Provide the [x, y] coordinate of the cell's center where the given text is located.  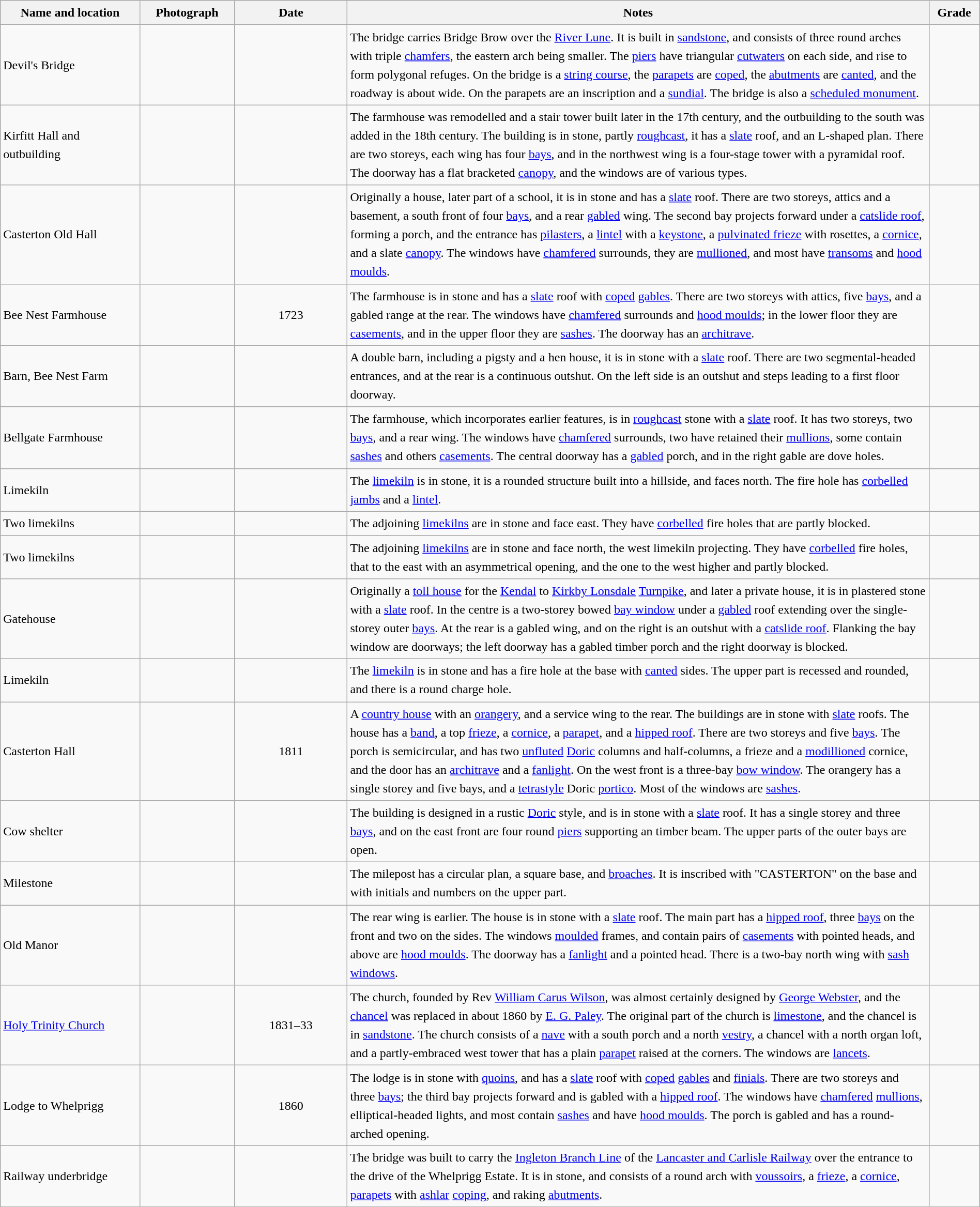
Casterton Hall [70, 752]
1860 [291, 1105]
Name and location [70, 12]
Photograph [187, 12]
Barn, Bee Nest Farm [70, 376]
Railway underbridge [70, 1177]
Bee Nest Farmhouse [70, 314]
1723 [291, 314]
The limekiln is in stone, it is a rounded structure built into a hillside, and faces north. The fire hole has corbelled jambs and a lintel. [638, 490]
Gatehouse [70, 618]
The adjoining limekilns are in stone and face east. They have corbelled fire holes that are partly blocked. [638, 523]
Grade [954, 12]
Date [291, 12]
Notes [638, 12]
Casterton Old Hall [70, 235]
Milestone [70, 884]
Cow shelter [70, 831]
1811 [291, 752]
Kirfitt Hall and outbuilding [70, 145]
The limekiln is in stone and has a fire hole at the base with canted sides. The upper part is recessed and rounded, and there is a round charge hole. [638, 680]
Devil's Bridge [70, 65]
1831–33 [291, 1026]
Holy Trinity Church [70, 1026]
Bellgate Farmhouse [70, 437]
Old Manor [70, 945]
Lodge to Whelprigg [70, 1105]
